Pinpoint the cell where the given text exists, returning its [X, Y] midpoint coordinate. 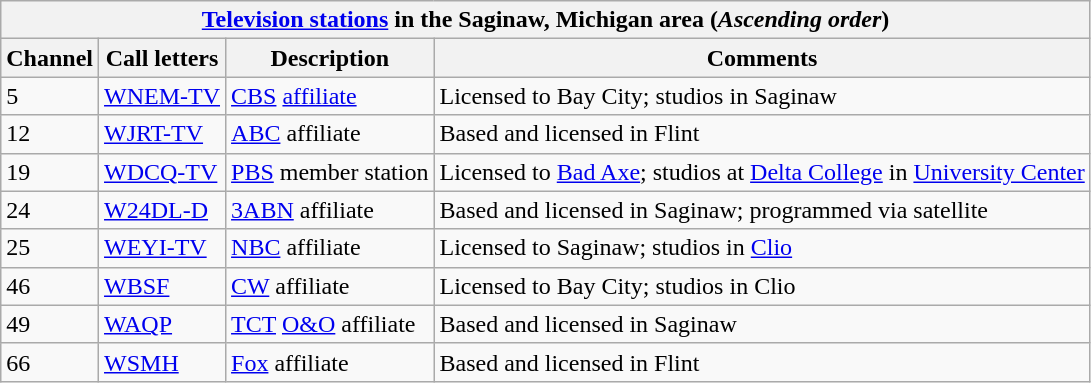
Licensed to Bay City; studios in Saginaw [762, 96]
Licensed to Saginaw; studios in Clio [762, 248]
WBSF [162, 286]
46 [50, 286]
WEYI-TV [162, 248]
Licensed to Bay City; studios in Clio [762, 286]
Based and licensed in Saginaw [762, 324]
49 [50, 324]
5 [50, 96]
3ABN affiliate [330, 210]
W24DL-D [162, 210]
24 [50, 210]
19 [50, 172]
TCT O&O affiliate [330, 324]
Based and licensed in Saginaw; programmed via satellite [762, 210]
WAQP [162, 324]
Fox affiliate [330, 362]
WNEM-TV [162, 96]
Licensed to Bad Axe; studios at Delta College in University Center [762, 172]
CBS affiliate [330, 96]
CW affiliate [330, 286]
WSMH [162, 362]
66 [50, 362]
Comments [762, 58]
Channel [50, 58]
WJRT-TV [162, 134]
25 [50, 248]
ABC affiliate [330, 134]
Call letters [162, 58]
WDCQ-TV [162, 172]
12 [50, 134]
Description [330, 58]
NBC affiliate [330, 248]
PBS member station [330, 172]
Television stations in the Saginaw, Michigan area (Ascending order) [546, 20]
